Locate the cell with the specified text and output its [x, y] center coordinate. 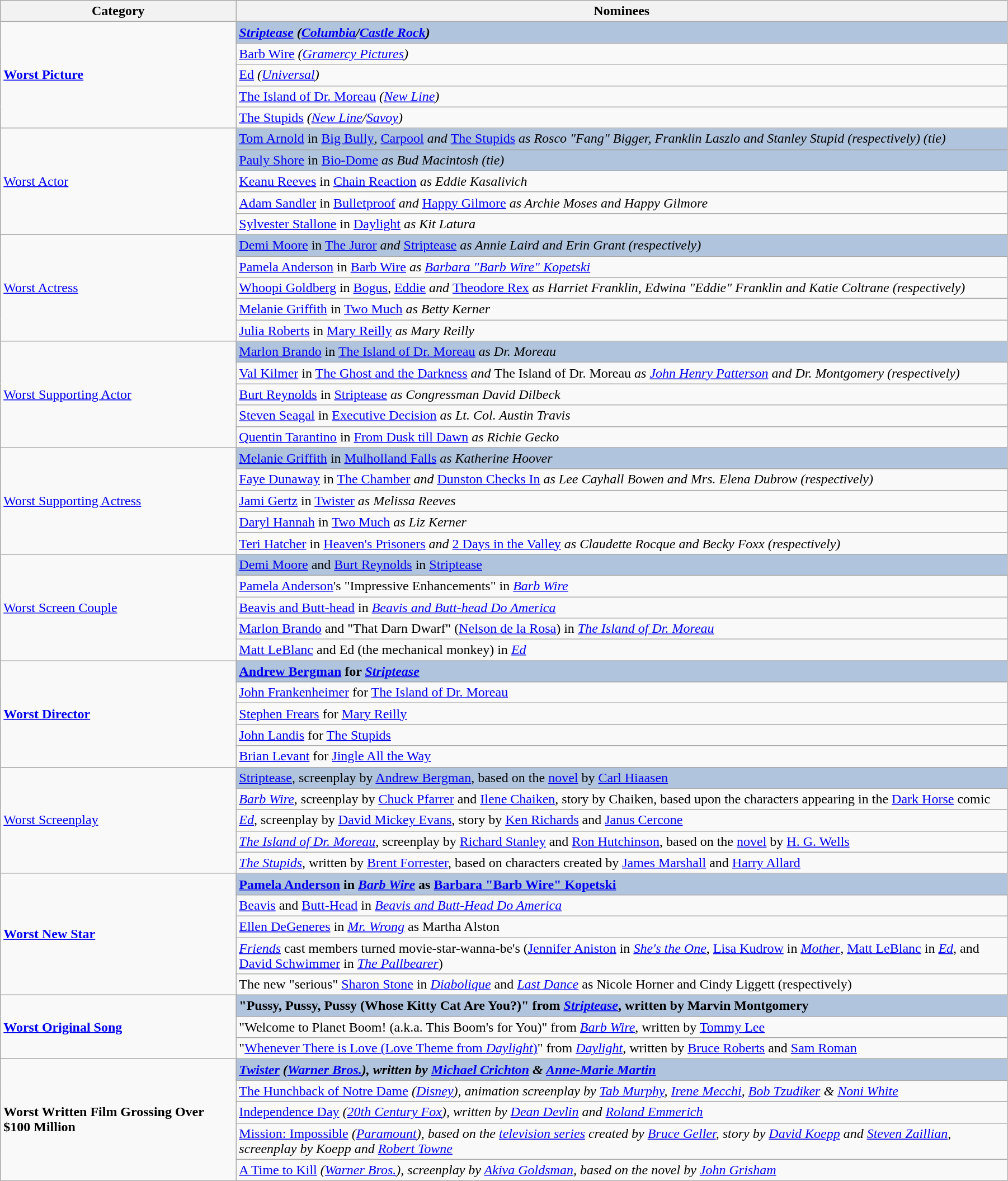
Worst Supporting Actress [119, 501]
Beavis and Butt-Head in Beavis and Butt-Head Do America [622, 905]
Teri Hatcher in Heaven's Prisoners and 2 Days in the Valley as Claudette Rocque and Becky Foxx (respectively) [622, 543]
"Whenever There is Love (Love Theme from Daylight)" from Daylight, written by Bruce Roberts and Sam Roman [622, 1048]
Sylvester Stallone in Daylight as Kit Latura [622, 224]
"Welcome to Planet Boom! (a.k.a. This Boom's for You)" from Barb Wire, written by Tommy Lee [622, 1027]
Matt LeBlanc and Ed (the mechanical monkey) in Ed [622, 650]
Worst Screen Couple [119, 607]
Worst Director [119, 714]
Ellen DeGeneres in Mr. Wrong as Martha Alston [622, 926]
Faye Dunaway in The Chamber and Dunston Checks In as Lee Cayhall Bowen and Mrs. Elena Dubrow (respectively) [622, 479]
John Frankenheimer for The Island of Dr. Moreau [622, 693]
Marlon Brando and "That Darn Dwarf" (Nelson de la Rosa) in The Island of Dr. Moreau [622, 629]
Tom Arnold in Big Bully, Carpool and The Stupids as Rosco "Fang" Bigger, Franklin Laszlo and Stanley Stupid (respectively) (tie) [622, 139]
The Stupids (New Line/Savoy) [622, 117]
Striptease, screenplay by Andrew Bergman, based on the novel by Carl Hiaasen [622, 778]
Barb Wire (Gramercy Pictures) [622, 54]
Pamela Anderson's "Impressive Enhancements" in Barb Wire [622, 586]
Burt Reynolds in Striptease as Congressman David Dilbeck [622, 394]
Adam Sandler in Bulletproof and Happy Gilmore as Archie Moses and Happy Gilmore [622, 203]
Worst Actor [119, 181]
The Hunchback of Notre Dame (Disney), animation screenplay by Tab Murphy, Irene Mecchi, Bob Tzudiker & Noni White [622, 1091]
Melanie Griffith in Mulholland Falls as Katherine Hoover [622, 458]
Worst Written Film Grossing Over $100 Million [119, 1120]
Julia Roberts in Mary Reilly as Mary Reilly [622, 331]
The new "serious" Sharon Stone in Diabolique and Last Dance as Nicole Horner and Cindy Liggett (respectively) [622, 985]
Barb Wire, screenplay by Chuck Pfarrer and Ilene Chaiken, story by Chaiken, based upon the characters appearing in the Dark Horse comic [622, 799]
Worst Actress [119, 288]
The Stupids, written by Brent Forrester, based on characters created by James Marshall and Harry Allard [622, 863]
"Pussy, Pussy, Pussy (Whose Kitty Cat Are You?)" from Striptease, written by Marvin Montgomery [622, 1006]
Whoopi Goldberg in Bogus, Eddie and Theodore Rex as Harriet Franklin, Edwina "Eddie" Franklin and Katie Coltrane (respectively) [622, 288]
A Time to Kill (Warner Bros.), screenplay by Akiva Goldsman, based on the novel by John Grisham [622, 1170]
Steven Seagal in Executive Decision as Lt. Col. Austin Travis [622, 416]
Worst Supporting Actor [119, 394]
Ed, screenplay by David Mickey Evans, story by Ken Richards and Janus Cercone [622, 820]
Val Kilmer in The Ghost and the Darkness and The Island of Dr. Moreau as John Henry Patterson and Dr. Montgomery (respectively) [622, 373]
Independence Day (20th Century Fox), written by Dean Devlin and Roland Emmerich [622, 1112]
Worst Original Song [119, 1027]
Jami Gertz in Twister as Melissa Reeves [622, 501]
Stephen Frears for Mary Reilly [622, 714]
Keanu Reeves in Chain Reaction as Eddie Kasalivich [622, 181]
The Island of Dr. Moreau (New Line) [622, 96]
The Island of Dr. Moreau, screenplay by Richard Stanley and Ron Hutchinson, based on the novel by H. G. Wells [622, 841]
Striptease (Columbia/Castle Rock) [622, 32]
Daryl Hannah in Two Much as Liz Kerner [622, 522]
Worst New Star [119, 934]
John Landis for The Stupids [622, 735]
Melanie Griffith in Two Much as Betty Kerner [622, 309]
Brian Levant for Jingle All the Way [622, 756]
Demi Moore in The Juror and Striptease as Annie Laird and Erin Grant (respectively) [622, 245]
Ed (Universal) [622, 75]
Nominees [622, 11]
Marlon Brando in The Island of Dr. Moreau as Dr. Moreau [622, 352]
Worst Screenplay [119, 820]
Quentin Tarantino in From Dusk till Dawn as Richie Gecko [622, 437]
Andrew Bergman for Striptease [622, 671]
Demi Moore and Burt Reynolds in Striptease [622, 564]
Beavis and Butt-head in Beavis and Butt-head Do America [622, 607]
Category [119, 11]
Worst Picture [119, 75]
Pauly Shore in Bio-Dome as Bud Macintosh (tie) [622, 160]
Twister (Warner Bros.), written by Michael Crichton & Anne-Marie Martin [622, 1070]
